Detect which cell encompasses the target text, then output its (x, y) center coordinate. 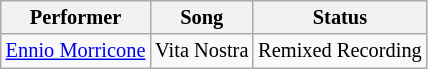
Remixed Recording (340, 51)
Song (202, 17)
Performer (76, 17)
Vita Nostra (202, 51)
Ennio Morricone (76, 51)
Status (340, 17)
